Determine the (X, Y) coordinate at the center of the cell enclosing the given text.  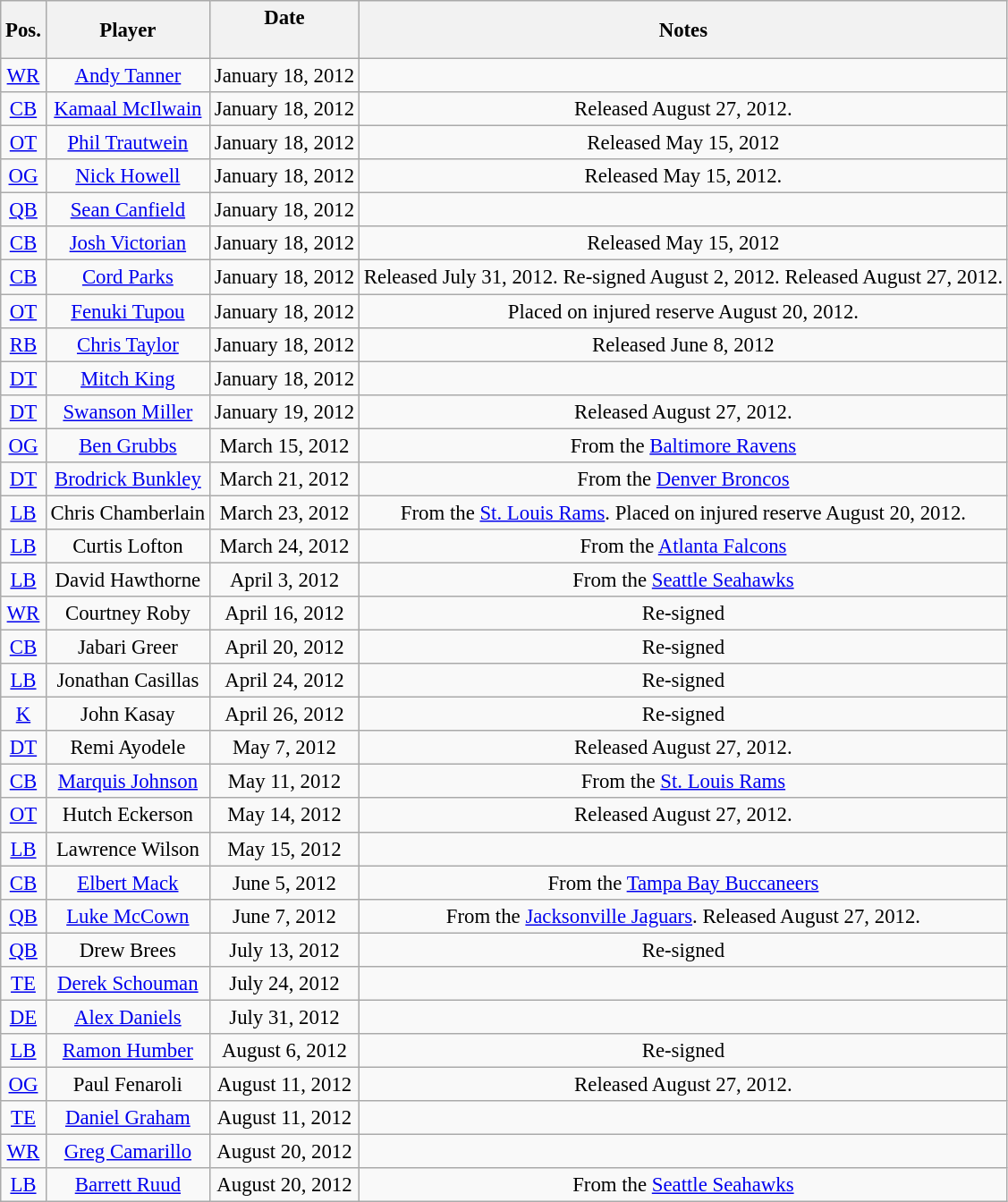
Ramon Humber (127, 1051)
Mitch King (127, 378)
January 19, 2012 (284, 411)
August 6, 2012 (284, 1051)
Chris Chamberlain (127, 512)
Marquis Johnson (127, 782)
June 5, 2012 (284, 883)
July 31, 2012 (284, 1017)
Hutch Eckerson (127, 816)
Chris Taylor (127, 344)
Released June 8, 2012 (683, 344)
From the St. Louis Rams. Placed on injured reserve August 20, 2012. (683, 512)
Josh Victorian (127, 244)
Date (284, 30)
April 26, 2012 (284, 715)
Released May 15, 2012. (683, 176)
Sean Canfield (127, 210)
Curtis Lofton (127, 546)
From the Tampa Bay Buccaneers (683, 883)
David Hawthorne (127, 580)
Phil Trautwein (127, 143)
From the St. Louis Rams (683, 782)
From the Denver Broncos (683, 479)
May 15, 2012 (284, 849)
April 24, 2012 (284, 681)
April 16, 2012 (284, 614)
From the Atlanta Falcons (683, 546)
Greg Camarillo (127, 1152)
Nick Howell (127, 176)
Jonathan Casillas (127, 681)
Notes (683, 30)
John Kasay (127, 715)
March 24, 2012 (284, 546)
K (23, 715)
Luke McCown (127, 916)
RB (23, 344)
Alex Daniels (127, 1017)
July 24, 2012 (284, 984)
May 11, 2012 (284, 782)
Drew Brees (127, 950)
July 13, 2012 (284, 950)
Elbert Mack (127, 883)
Kamaal McIlwain (127, 109)
From the Baltimore Ravens (683, 445)
Cord Parks (127, 277)
Courtney Roby (127, 614)
March 21, 2012 (284, 479)
Jabari Greer (127, 648)
April 20, 2012 (284, 648)
Remi Ayodele (127, 748)
Andy Tanner (127, 76)
Released July 31, 2012. Re-signed August 2, 2012. Released August 27, 2012. (683, 277)
Fenuki Tupou (127, 311)
Pos. (23, 30)
Swanson Miller (127, 411)
June 7, 2012 (284, 916)
Barrett Ruud (127, 1185)
Brodrick Bunkley (127, 479)
Daniel Graham (127, 1118)
Lawrence Wilson (127, 849)
March 23, 2012 (284, 512)
Paul Fenaroli (127, 1084)
DE (23, 1017)
Derek Schouman (127, 984)
Placed on injured reserve August 20, 2012. (683, 311)
Ben Grubbs (127, 445)
From the Jacksonville Jaguars. Released August 27, 2012. (683, 916)
May 14, 2012 (284, 816)
May 7, 2012 (284, 748)
March 15, 2012 (284, 445)
April 3, 2012 (284, 580)
Player (127, 30)
